Search for the cell housing the specified text and yield its [X, Y] center coordinate. 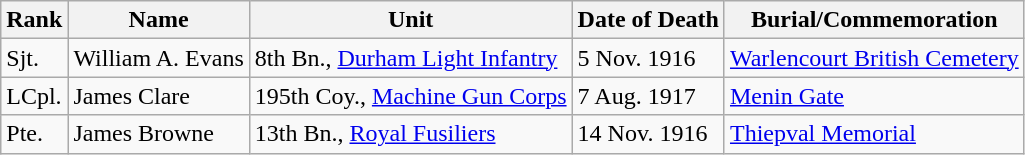
James Clare [158, 96]
5 Nov. 1916 [648, 58]
7 Aug. 1917 [648, 96]
LCpl. [34, 96]
Thiepval Memorial [874, 134]
Name [158, 20]
8th Bn., Durham Light Infantry [410, 58]
Rank [34, 20]
William A. Evans [158, 58]
James Browne [158, 134]
Pte. [34, 134]
Date of Death [648, 20]
13th Bn., Royal Fusiliers [410, 134]
14 Nov. 1916 [648, 134]
Unit [410, 20]
Menin Gate [874, 96]
Burial/Commemoration [874, 20]
Warlencourt British Cemetery [874, 58]
Sjt. [34, 58]
195th Coy., Machine Gun Corps [410, 96]
